Capture the cell that displays the provided text and extract its (X, Y) central coordinate. 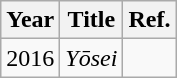
Yōsei (92, 58)
Title (92, 20)
2016 (30, 58)
Ref. (150, 20)
Year (30, 20)
